Search for the cell housing the specified text and yield its (x, y) center coordinate. 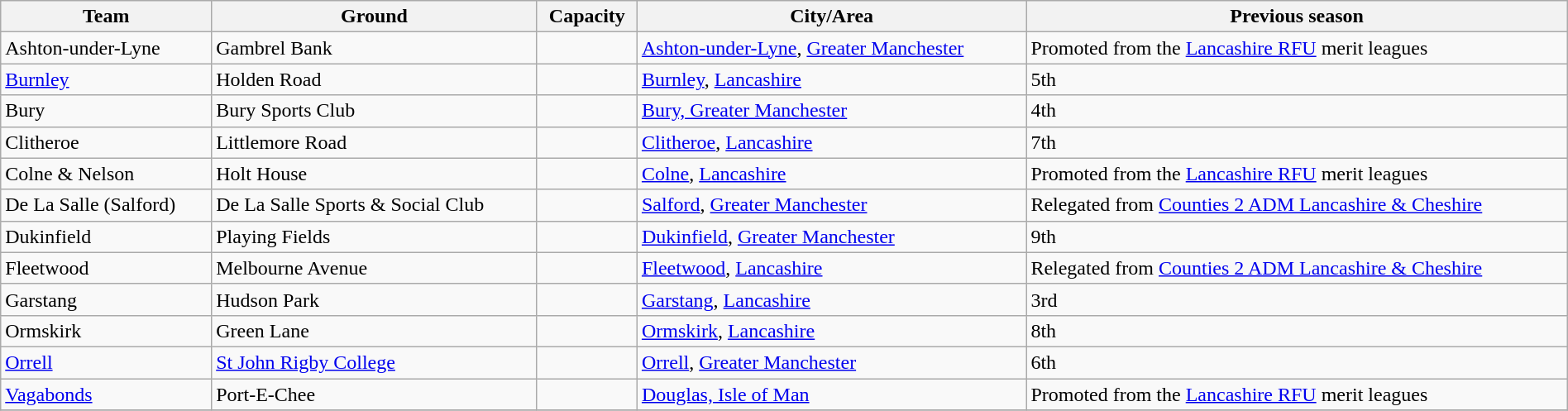
Hudson Park (375, 299)
St John Rigby College (375, 362)
8th (1297, 331)
Melbourne Avenue (375, 268)
Port-E-Chee (375, 394)
Orrell, Greater Manchester (831, 362)
Previous season (1297, 17)
Green Lane (375, 331)
Colne & Nelson (106, 174)
Bury Sports Club (375, 111)
Dukinfield (106, 237)
3rd (1297, 299)
Burnley (106, 79)
4th (1297, 111)
Team (106, 17)
De La Salle Sports & Social Club (375, 205)
Playing Fields (375, 237)
Orrell (106, 362)
Burnley, Lancashire (831, 79)
Holden Road (375, 79)
Clitheroe (106, 142)
5th (1297, 79)
Littlemore Road (375, 142)
Vagabonds (106, 394)
Douglas, Isle of Man (831, 394)
Fleetwood (106, 268)
Garstang (106, 299)
Ormskirk (106, 331)
Holt House (375, 174)
City/Area (831, 17)
Dukinfield, Greater Manchester (831, 237)
Clitheroe, Lancashire (831, 142)
6th (1297, 362)
Salford, Greater Manchester (831, 205)
Fleetwood, Lancashire (831, 268)
Garstang, Lancashire (831, 299)
Ormskirk, Lancashire (831, 331)
Ashton-under-Lyne, Greater Manchester (831, 48)
Gambrel Bank (375, 48)
Ashton-under-Lyne (106, 48)
9th (1297, 237)
Capacity (587, 17)
7th (1297, 142)
Bury, Greater Manchester (831, 111)
Ground (375, 17)
Colne, Lancashire (831, 174)
De La Salle (Salford) (106, 205)
Bury (106, 111)
